Capture the cell that displays the provided text and extract its [X, Y] central coordinate. 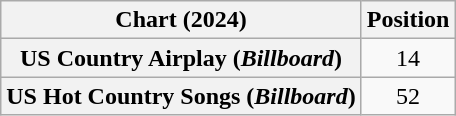
Chart (2024) [181, 20]
52 [408, 96]
14 [408, 58]
US Country Airplay (Billboard) [181, 58]
US Hot Country Songs (Billboard) [181, 96]
Position [408, 20]
